From the cell containing the given text, extract its center point as [x, y] coordinate. 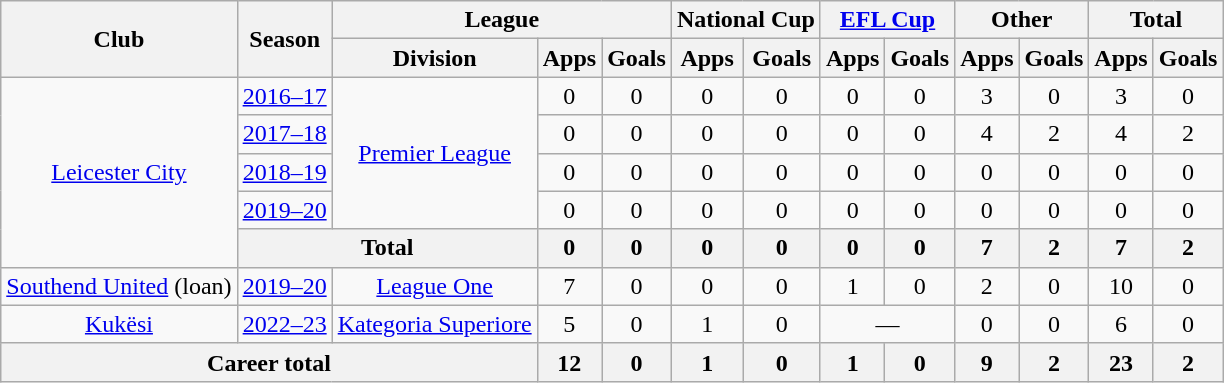
Division [434, 58]
Season [284, 39]
Kategoria Superiore [434, 324]
12 [569, 362]
Kukësi [119, 324]
EFL Cup [887, 20]
2016–17 [284, 96]
5 [569, 324]
10 [1121, 286]
Premier League [434, 153]
Leicester City [119, 172]
Southend United (loan) [119, 286]
2018–19 [284, 172]
League [502, 20]
Career total [269, 362]
23 [1121, 362]
— [887, 324]
2017–18 [284, 134]
Club [119, 39]
National Cup [746, 20]
League One [434, 286]
Other [1022, 20]
6 [1121, 324]
9 [987, 362]
2022–23 [284, 324]
